From the cell containing the given text, extract its center point as (x, y) coordinate. 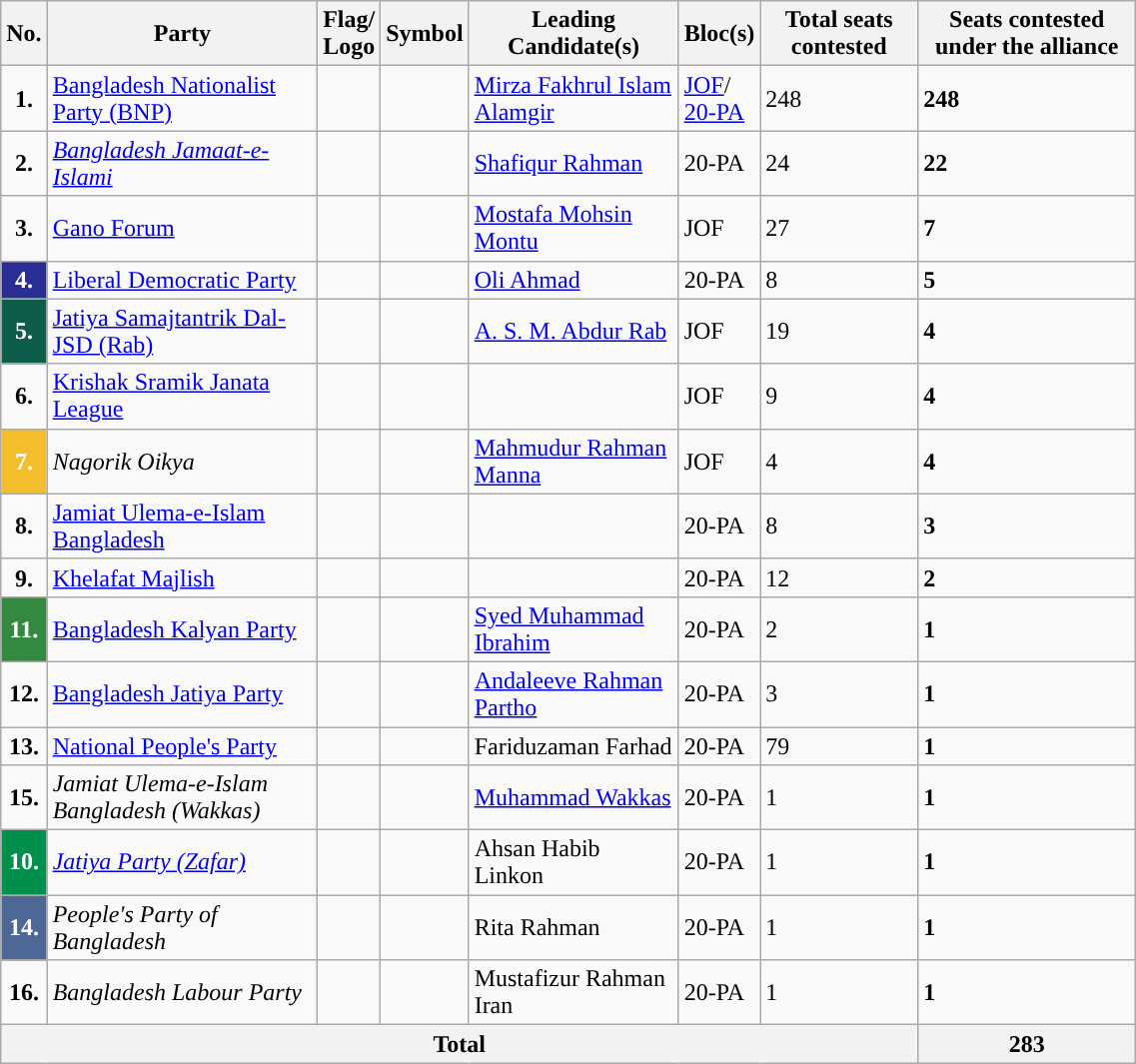
8. (24, 526)
People's Party of Bangladesh (182, 927)
14. (24, 927)
No. (24, 34)
Total seats contested (839, 34)
79 (839, 746)
Mirza Fakhrul Islam Alamgir (573, 98)
10. (24, 863)
Party (182, 34)
12. (24, 693)
A. S. M. Abdur Rab (573, 332)
13. (24, 746)
Bangladesh Kalyan Party (182, 629)
Nagorik Oikya (182, 462)
Mustafizur Rahman Iran (573, 993)
Liberal Democratic Party (182, 280)
12 (839, 577)
Muhammad Wakkas (573, 797)
1. (24, 98)
Andaleeve Rahman Partho (573, 693)
6. (24, 396)
Flag/Logo (350, 34)
Krishak Sramik Janata League (182, 396)
JOF/20-PA (719, 98)
Mostafa Mohsin Montu (573, 228)
283 (1027, 1044)
19 (839, 332)
7. (24, 462)
Bangladesh Jatiya Party (182, 693)
Bloc(s) (719, 34)
4. (24, 280)
24 (839, 164)
16. (24, 993)
2. (24, 164)
Syed Muhammad Ibrahim (573, 629)
Ahsan Habib Linkon (573, 863)
3. (24, 228)
9 (839, 396)
Leading Candidate(s) (573, 34)
9. (24, 577)
Jamiat Ulema-e-Islam Bangladesh (182, 526)
Jamiat Ulema-e-Islam Bangladesh (Wakkas) (182, 797)
Shafiqur Rahman (573, 164)
Bangladesh Jamaat-e-Islami (182, 164)
Symbol (425, 34)
Bangladesh Labour Party (182, 993)
Bangladesh Nationalist Party (BNP) (182, 98)
7 (1027, 228)
15. (24, 797)
Mahmudur Rahman Manna (573, 462)
Seats contested under the alliance (1027, 34)
Gano Forum (182, 228)
Total (460, 1044)
Khelafat Majlish (182, 577)
5 (1027, 280)
Rita Rahman (573, 927)
Jatiya Party (Zafar) (182, 863)
Oli Ahmad (573, 280)
22 (1027, 164)
5. (24, 332)
National People's Party (182, 746)
Fariduzaman Farhad (573, 746)
27 (839, 228)
11. (24, 629)
Jatiya Samajtantrik Dal-JSD (Rab) (182, 332)
